Detect which cell encompasses the target text, then output its [x, y] center coordinate. 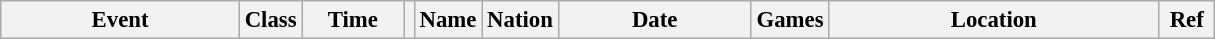
Date [654, 20]
Location [994, 20]
Ref [1187, 20]
Nation [520, 20]
Class [270, 20]
Time [353, 20]
Event [120, 20]
Games [790, 20]
Name [448, 20]
